Output the [X, Y] coordinate of the center of the cell containing the given text.  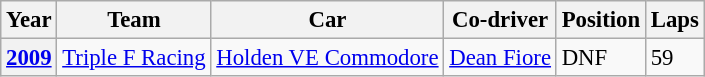
Holden VE Commodore [328, 58]
Position [600, 20]
Team [134, 20]
Dean Fiore [500, 58]
59 [674, 58]
Year [29, 20]
Triple F Racing [134, 58]
DNF [600, 58]
Car [328, 20]
Co-driver [500, 20]
2009 [29, 58]
Laps [674, 20]
